Return (X, Y) of the center of cell containing provided text 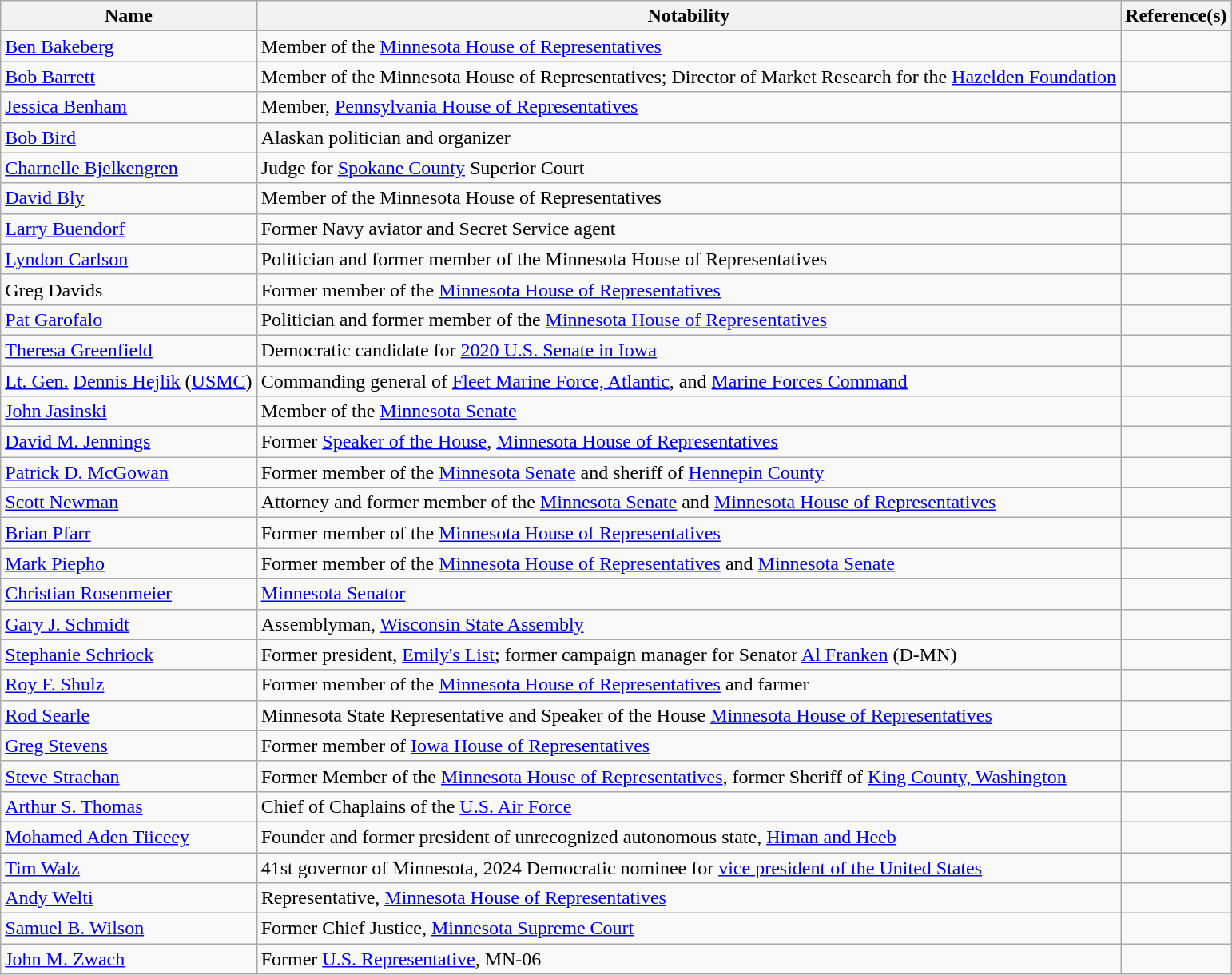
Representative, Minnesota House of Representatives (689, 898)
Member of the Minnesota Senate (689, 412)
Former member of Iowa House of Representatives (689, 746)
Mohamed Aden Tiiceey (129, 837)
Mark Piepho (129, 563)
John Jasinski (129, 412)
Samuel B. Wilson (129, 929)
Andy Welti (129, 898)
Former Speaker of the House, Minnesota House of Representatives (689, 442)
Former member of the Minnesota Senate and sheriff of Hennepin County (689, 472)
Commanding general of Fleet Marine Force, Atlantic, and Marine Forces Command (689, 381)
Notability (689, 16)
Member, Pennsylvania House of Representatives (689, 107)
Former Member of the Minnesota House of Representatives, former Sheriff of King County, Washington (689, 776)
Charnelle Bjelkengren (129, 168)
Scott Newman (129, 503)
41st governor of Minnesota, 2024 Democratic nominee for vice president of the United States (689, 867)
Name (129, 16)
John M. Zwach (129, 959)
Assemblyman, Wisconsin State Assembly (689, 624)
Roy F. Shulz (129, 685)
Patrick D. McGowan (129, 472)
Greg Davids (129, 289)
Bob Barrett (129, 77)
Minnesota Senator (689, 594)
David Bly (129, 198)
Chief of Chaplains of the U.S. Air Force (689, 806)
Former U.S. Representative, MN-06 (689, 959)
Stephanie Schriock (129, 655)
Member of the Minnesota House of Representatives; Director of Market Research for the Hazelden Foundation (689, 77)
Steve Strachan (129, 776)
Brian Pfarr (129, 533)
Founder and former president of unrecognized autonomous state, Himan and Heeb (689, 837)
Former member of the Minnesota House of Representatives and Minnesota Senate (689, 563)
Reference(s) (1176, 16)
Former member of the Minnesota House of Representatives and farmer (689, 685)
Former president, Emily's List; former campaign manager for Senator Al Franken (D-MN) (689, 655)
Bob Bird (129, 137)
Attorney and former member of the Minnesota Senate and Minnesota House of Representatives (689, 503)
Lyndon Carlson (129, 259)
David M. Jennings (129, 442)
Lt. Gen. Dennis Hejlik (USMC) (129, 381)
Alaskan politician and organizer (689, 137)
Greg Stevens (129, 746)
Jessica Benham (129, 107)
Tim Walz (129, 867)
Former Chief Justice, Minnesota Supreme Court (689, 929)
Larry Buendorf (129, 229)
Theresa Greenfield (129, 350)
Ben Bakeberg (129, 46)
Rod Searle (129, 715)
Former Navy aviator and Secret Service agent (689, 229)
Democratic candidate for 2020 U.S. Senate in Iowa (689, 350)
Minnesota State Representative and Speaker of the House Minnesota House of Representatives (689, 715)
Christian Rosenmeier (129, 594)
Gary J. Schmidt (129, 624)
Judge for Spokane County Superior Court (689, 168)
Pat Garofalo (129, 320)
Arthur S. Thomas (129, 806)
